Return the [X, Y] coordinate for the center point of the cell that contains the specified text.  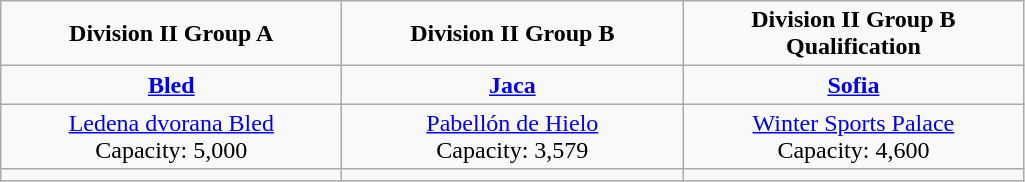
Division II Group A [172, 34]
Jaca [512, 85]
Sofia [854, 85]
Ledena dvorana BledCapacity: 5,000 [172, 136]
Bled [172, 85]
Pabellón de HieloCapacity: 3,579 [512, 136]
Division II Group BQualification [854, 34]
Division II Group B [512, 34]
Winter Sports PalaceCapacity: 4,600 [854, 136]
